Provide the [X, Y] coordinate of the cell's center where the given text is located.  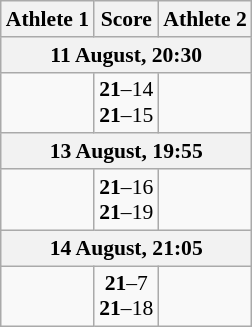
11 August, 20:30 [126, 55]
21–721–18 [126, 296]
Athlete 2 [204, 19]
21–1421–15 [126, 102]
21–1621–19 [126, 200]
Athlete 1 [48, 19]
Score [126, 19]
13 August, 19:55 [126, 152]
14 August, 21:05 [126, 248]
